Provide the [X, Y] coordinate of the cell's center where the given text is located.  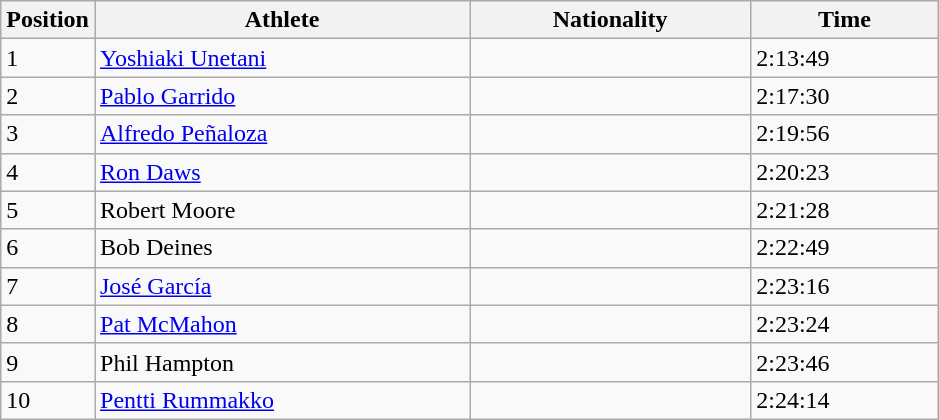
2:19:56 [845, 134]
2:24:14 [845, 400]
2:20:23 [845, 172]
10 [48, 400]
Pablo Garrido [282, 96]
1 [48, 58]
8 [48, 324]
Nationality [610, 20]
2:21:28 [845, 210]
9 [48, 362]
4 [48, 172]
Position [48, 20]
2:23:46 [845, 362]
José García [282, 286]
2:22:49 [845, 248]
Pat McMahon [282, 324]
Time [845, 20]
2:23:16 [845, 286]
2:13:49 [845, 58]
3 [48, 134]
Pentti Rummakko [282, 400]
2:23:24 [845, 324]
Alfredo Peñaloza [282, 134]
Robert Moore [282, 210]
Athlete [282, 20]
6 [48, 248]
Ron Daws [282, 172]
7 [48, 286]
5 [48, 210]
Yoshiaki Unetani [282, 58]
2 [48, 96]
Bob Deines [282, 248]
2:17:30 [845, 96]
Phil Hampton [282, 362]
